Find where the given text appears and provide that cell's center as [X, Y] coordinate. 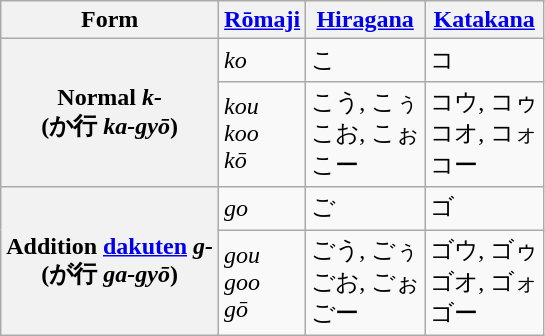
koukookō [262, 134]
Hiragana [366, 20]
ご [366, 208]
Form [110, 20]
ゴ [484, 208]
ゴウ, ゴゥゴオ, ゴォゴー [484, 283]
Rōmaji [262, 20]
ごう, ごぅごお, ごぉごー [366, 283]
コウ, コゥコオ, コォコー [484, 134]
ko [262, 60]
こう, こぅこお, こぉこー [366, 134]
Addition dakuten g-(が行 ga-gyō) [110, 261]
gougoogō [262, 283]
Normal k-(か行 ka-gyō) [110, 113]
Katakana [484, 20]
こ [366, 60]
コ [484, 60]
go [262, 208]
